Pinpoint the cell where the given text exists, returning its (x, y) midpoint coordinate. 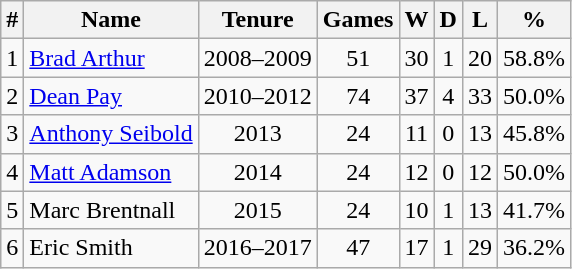
17 (416, 248)
6 (12, 248)
Anthony Seibold (111, 134)
2015 (258, 210)
11 (416, 134)
Matt Adamson (111, 172)
D (448, 20)
Name (111, 20)
2 (12, 96)
2010–2012 (258, 96)
L (480, 20)
Brad Arthur (111, 58)
2013 (258, 134)
Dean Pay (111, 96)
30 (416, 58)
5 (12, 210)
45.8% (534, 134)
% (534, 20)
51 (358, 58)
58.8% (534, 58)
36.2% (534, 248)
41.7% (534, 210)
20 (480, 58)
37 (416, 96)
Games (358, 20)
2008–2009 (258, 58)
3 (12, 134)
47 (358, 248)
2014 (258, 172)
Eric Smith (111, 248)
2016–2017 (258, 248)
W (416, 20)
10 (416, 210)
Tenure (258, 20)
33 (480, 96)
29 (480, 248)
Marc Brentnall (111, 210)
74 (358, 96)
# (12, 20)
